For the text-containing cell, return its midpoint in (X, Y) coordinate format. 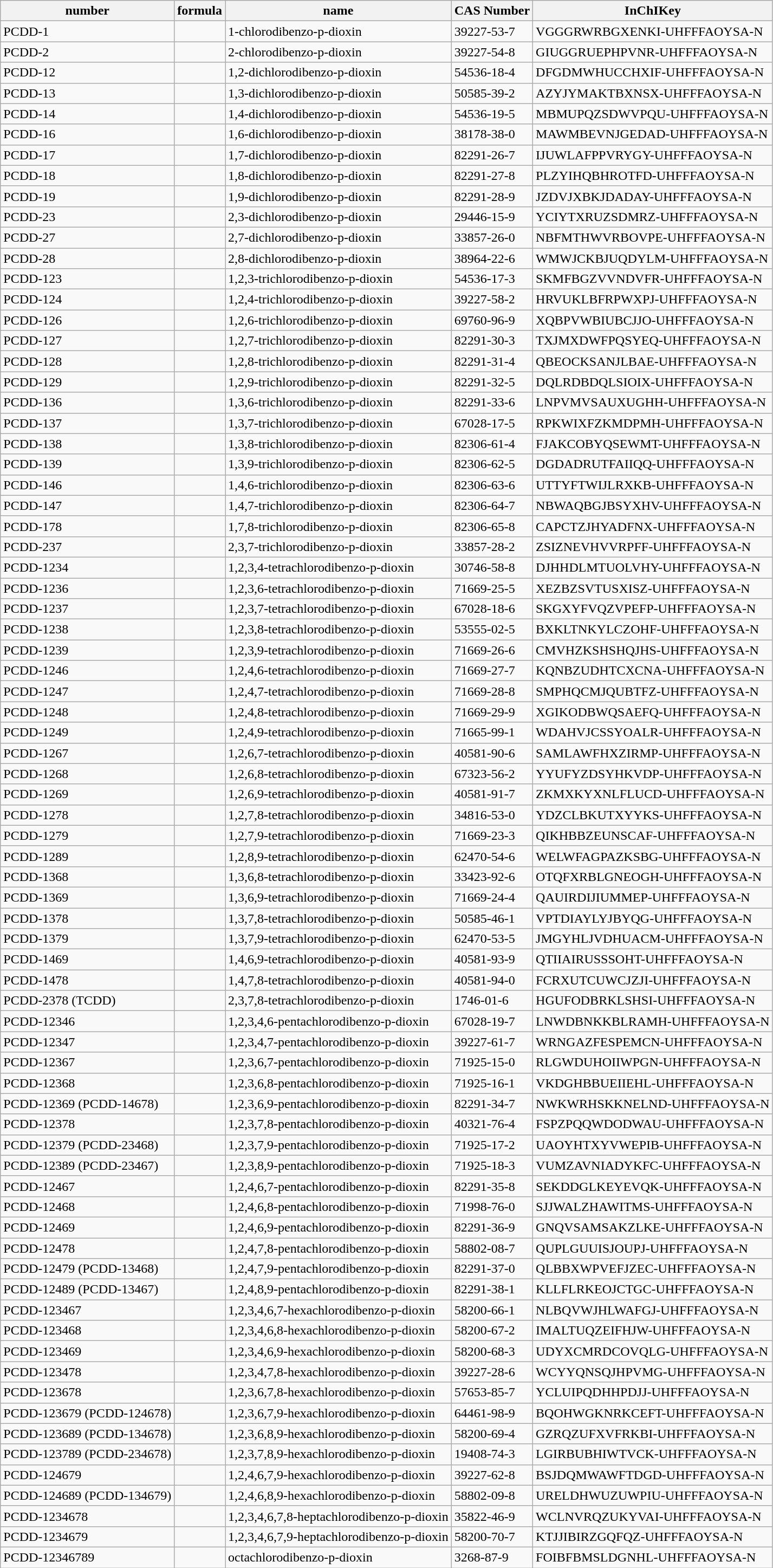
1,2,3,9-tetrachlorodibenzo-p-dioxin (339, 650)
50585-39-2 (492, 93)
71669-24-4 (492, 897)
PCDD-123469 (88, 1351)
HRVUKLBFRPWXPJ-UHFFFAOYSA-N (653, 300)
34816-53-0 (492, 815)
54536-17-3 (492, 279)
KLLFLRKEOJCTGC-UHFFFAOYSA-N (653, 1290)
IMALTUQZEIFHJW-UHFFFAOYSA-N (653, 1331)
1,2,8,9-tetrachlorodibenzo-p-dioxin (339, 856)
82291-30-3 (492, 341)
SAMLAWFHXZIRMP-UHFFFAOYSA-N (653, 753)
octachlorodibenzo-p-dioxin (339, 1557)
IJUWLAFPPVRYGY-UHFFFAOYSA-N (653, 155)
PCDD-12478 (88, 1248)
PCDD-147 (88, 506)
82306-63-6 (492, 485)
1,2,6,7-tetrachlorodibenzo-p-dioxin (339, 753)
VKDGHBBUEIIEHL-UHFFFAOYSA-N (653, 1083)
1,6-dichlorodibenzo-p-dioxin (339, 134)
1,2,6,8-tetrachlorodibenzo-p-dioxin (339, 774)
1,2,3,6,7-pentachlorodibenzo-p-dioxin (339, 1062)
54536-19-5 (492, 114)
LGIRBUBHIWTVCK-UHFFFAOYSA-N (653, 1454)
FOIBFBMSLDGNHL-UHFFFAOYSA-N (653, 1557)
71669-28-8 (492, 691)
PCDD-16 (88, 134)
39227-61-7 (492, 1042)
NBFMTHWVRBOVPE-UHFFFAOYSA-N (653, 237)
QBEOCKSANJLBAE-UHFFFAOYSA-N (653, 361)
39227-54-8 (492, 52)
PCDD-12489 (PCDD-13467) (88, 1290)
PCDD-12 (88, 73)
JMGYHLJVDHUACM-UHFFFAOYSA-N (653, 939)
40321-76-4 (492, 1124)
38178-38-0 (492, 134)
PCDD-27 (88, 237)
XEZBZSVTUSXISZ-UHFFFAOYSA-N (653, 588)
PCDD-1249 (88, 733)
FSPZPQQWDODWAU-UHFFFAOYSA-N (653, 1124)
58200-70-7 (492, 1537)
PCDD-1368 (88, 877)
1,7-dichlorodibenzo-p-dioxin (339, 155)
PCDD-237 (88, 547)
30746-58-8 (492, 567)
2,3,7-trichlorodibenzo-p-dioxin (339, 547)
1,2,3,4,6-pentachlorodibenzo-p-dioxin (339, 1021)
1,2,4,7,9-pentachlorodibenzo-p-dioxin (339, 1269)
WRNGAZFESPEMCN-UHFFFAOYSA-N (653, 1042)
1,2,4,7-tetrachlorodibenzo-p-dioxin (339, 691)
1,2,6,9-tetrachlorodibenzo-p-dioxin (339, 794)
FCRXUTCUWCJZJI-UHFFFAOYSA-N (653, 980)
PCDD-123468 (88, 1331)
54536-18-4 (492, 73)
69760-96-9 (492, 320)
38964-22-6 (492, 258)
PCDD-12379 (PCDD-23468) (88, 1145)
QIKHBBZEUNSCAF-UHFFFAOYSA-N (653, 835)
1,2,3,6,7,9-hexachlorodibenzo-p-dioxin (339, 1413)
33423-92-6 (492, 877)
PCDD-123789 (PCDD-234678) (88, 1454)
40581-91-7 (492, 794)
1,2,4,6,8-pentachlorodibenzo-p-dioxin (339, 1207)
DJHHDLMTUOLVHY-UHFFFAOYSA-N (653, 567)
1,2,3-trichlorodibenzo-p-dioxin (339, 279)
82291-35-8 (492, 1186)
1,2,4,6,7,9-hexachlorodibenzo-p-dioxin (339, 1475)
FJAKCOBYQSEWMT-UHFFFAOYSA-N (653, 444)
NWKWRHSKKNELND-UHFFFAOYSA-N (653, 1104)
50585-46-1 (492, 918)
GIUGGRUEPHPVNR-UHFFFAOYSA-N (653, 52)
UAOYHTXYVWEPIB-UHFFFAOYSA-N (653, 1145)
WMWJCKBJUQDYLM-UHFFFAOYSA-N (653, 258)
PCDD-124689 (PCDD-134679) (88, 1495)
1,2,3,4,7,8-hexachlorodibenzo-p-dioxin (339, 1372)
29446-15-9 (492, 217)
PCDD-1248 (88, 712)
1,4,7,8-tetrachlorodibenzo-p-dioxin (339, 980)
QUPLGUUISJOUPJ-UHFFFAOYSA-N (653, 1248)
1,2,3,6,9-pentachlorodibenzo-p-dioxin (339, 1104)
WCYYQNSQJHPVMG-UHFFFAOYSA-N (653, 1372)
1,3,7,9-tetrachlorodibenzo-p-dioxin (339, 939)
82291-26-7 (492, 155)
PCDD-139 (88, 464)
1,2,3,7,8-pentachlorodibenzo-p-dioxin (339, 1124)
1,3-dichlorodibenzo-p-dioxin (339, 93)
1,2,3,7,9-pentachlorodibenzo-p-dioxin (339, 1145)
1,2,3,4,6,7,9-heptachlorodibenzo-p-dioxin (339, 1537)
82291-33-6 (492, 403)
82306-61-4 (492, 444)
1,2,3,4-tetrachlorodibenzo-p-dioxin (339, 567)
82291-34-7 (492, 1104)
1,2,3,4,6,7,8-heptachlorodibenzo-p-dioxin (339, 1516)
62470-53-5 (492, 939)
58200-66-1 (492, 1310)
PCDD-138 (88, 444)
1,9-dichlorodibenzo-p-dioxin (339, 196)
67028-17-5 (492, 423)
1,2,7-trichlorodibenzo-p-dioxin (339, 341)
number (88, 11)
71669-23-3 (492, 835)
PCDD-1478 (88, 980)
39227-53-7 (492, 31)
1,2,4,6,7-pentachlorodibenzo-p-dioxin (339, 1186)
58802-08-7 (492, 1248)
QAUIRDIJIUMMEP-UHFFFAOYSA-N (653, 897)
PCDD-136 (88, 403)
WELWFAGPAZKSBG-UHFFFAOYSA-N (653, 856)
DFGDMWHUCCHXIF-UHFFFAOYSA-N (653, 73)
57653-85-7 (492, 1392)
DQLRDBDQLSIOIX-UHFFFAOYSA-N (653, 382)
1-chlorodibenzo-p-dioxin (339, 31)
1,2,4,6-tetrachlorodibenzo-p-dioxin (339, 671)
MBMUPQZSDWVPQU-UHFFFAOYSA-N (653, 114)
SMPHQCMJQUBTFZ-UHFFFAOYSA-N (653, 691)
PCDD-12469 (88, 1227)
1,2,6-trichlorodibenzo-p-dioxin (339, 320)
1,2,3,6-tetrachlorodibenzo-p-dioxin (339, 588)
PCDD-12347 (88, 1042)
PCDD-123478 (88, 1372)
33857-26-0 (492, 237)
NBWAQBGJBSYXHV-UHFFFAOYSA-N (653, 506)
35822-46-9 (492, 1516)
PCDD-1269 (88, 794)
NLBQVWJHLWAFGJ-UHFFFAOYSA-N (653, 1310)
PCDD-12468 (88, 1207)
UTTYFTWIJLRXKB-UHFFFAOYSA-N (653, 485)
71925-18-3 (492, 1165)
PCDD-128 (88, 361)
58200-68-3 (492, 1351)
PCDD-13 (88, 93)
1,2,3,7,8,9-hexachlorodibenzo-p-dioxin (339, 1454)
RLGWDUHOIIWPGN-UHFFFAOYSA-N (653, 1062)
1,2,3,4,6,7-hexachlorodibenzo-p-dioxin (339, 1310)
PCDD-12479 (PCDD-13468) (88, 1269)
2,3-dichlorodibenzo-p-dioxin (339, 217)
19408-74-3 (492, 1454)
ZKMXKYXNLFLUCD-UHFFFAOYSA-N (653, 794)
XGIKODBWQSAEFQ-UHFFFAOYSA-N (653, 712)
1,2,3,8,9-pentachlorodibenzo-p-dioxin (339, 1165)
KTJJIBIRZGQFQZ-UHFFFAOYSA-N (653, 1537)
PCDD-1279 (88, 835)
PCDD-178 (88, 526)
82291-32-5 (492, 382)
71669-27-7 (492, 671)
formula (200, 11)
1,3,7-trichlorodibenzo-p-dioxin (339, 423)
1,2,3,6,8,9-hexachlorodibenzo-p-dioxin (339, 1434)
1,2,3,6,8-pentachlorodibenzo-p-dioxin (339, 1083)
PCDD-1 (88, 31)
PCDD-127 (88, 341)
URELDHWUZUWPIU-UHFFFAOYSA-N (653, 1495)
1,2,7,8-tetrachlorodibenzo-p-dioxin (339, 815)
SEKDDGLKEYEVQK-UHFFFAOYSA-N (653, 1186)
XQBPVWBIUBCJJO-UHFFFAOYSA-N (653, 320)
VPTDIAYLYJBYQG-UHFFFAOYSA-N (653, 918)
71669-26-6 (492, 650)
PCDD-18 (88, 176)
PCDD-1239 (88, 650)
PCDD-1236 (88, 588)
1,4,6,9-tetrachlorodibenzo-p-dioxin (339, 960)
58200-69-4 (492, 1434)
1,3,6,9-tetrachlorodibenzo-p-dioxin (339, 897)
RPKWIXFZKMDPMH-UHFFFAOYSA-N (653, 423)
KQNBZUDHTCXCNA-UHFFFAOYSA-N (653, 671)
BQOHWGKNRKCEFT-UHFFFAOYSA-N (653, 1413)
PCDD-12378 (88, 1124)
GNQVSAMSAKZLKE-UHFFFAOYSA-N (653, 1227)
VUMZAVNIADYKFC-UHFFFAOYSA-N (653, 1165)
PCDD-1234679 (88, 1537)
QTIIAIRUSSSOHT-UHFFFAOYSA-N (653, 960)
1,2,3,4,7-pentachlorodibenzo-p-dioxin (339, 1042)
PCDD-1238 (88, 630)
PCDD-137 (88, 423)
71925-17-2 (492, 1145)
1,2,3,8-tetrachlorodibenzo-p-dioxin (339, 630)
2-chlorodibenzo-p-dioxin (339, 52)
OTQFXRBLGNEOGH-UHFFFAOYSA-N (653, 877)
71669-29-9 (492, 712)
VGGGRWRBGXENKI-UHFFFAOYSA-N (653, 31)
2,7-dichlorodibenzo-p-dioxin (339, 237)
DGDADRUTFAIIQQ-UHFFFAOYSA-N (653, 464)
71665-99-1 (492, 733)
40581-90-6 (492, 753)
40581-93-9 (492, 960)
1,2,4,6,9-pentachlorodibenzo-p-dioxin (339, 1227)
82291-37-0 (492, 1269)
PCDD-12367 (88, 1062)
1746-01-6 (492, 1001)
1,2,7,9-tetrachlorodibenzo-p-dioxin (339, 835)
82306-62-5 (492, 464)
1,2,4,8,9-pentachlorodibenzo-p-dioxin (339, 1290)
40581-94-0 (492, 980)
AZYJYMAKTBXNSX-UHFFFAOYSA-N (653, 93)
PCDD-1278 (88, 815)
39227-62-8 (492, 1475)
PCDD-123467 (88, 1310)
WDAHVJCSSYOALR-UHFFFAOYSA-N (653, 733)
WCLNVRQZUKYVAI-UHFFFAOYSA-N (653, 1516)
PCDD-12346 (88, 1021)
1,4,7-trichlorodibenzo-p-dioxin (339, 506)
82291-31-4 (492, 361)
1,4,6-trichlorodibenzo-p-dioxin (339, 485)
LNPVMVSAUXUGHH-UHFFFAOYSA-N (653, 403)
MAWMBEVNJGEDAD-UHFFFAOYSA-N (653, 134)
PCDD-1234678 (88, 1516)
1,2,4,7,8-pentachlorodibenzo-p-dioxin (339, 1248)
1,4-dichlorodibenzo-p-dioxin (339, 114)
SJJWALZHAWITMS-UHFFFAOYSA-N (653, 1207)
PCDD-12368 (88, 1083)
PCDD-1267 (88, 753)
GZRQZUFXVFRKBI-UHFFFAOYSA-N (653, 1434)
1,3,9-trichlorodibenzo-p-dioxin (339, 464)
PCDD-17 (88, 155)
SKGXYFVQZVPEFP-UHFFFAOYSA-N (653, 609)
PCDD-1237 (88, 609)
name (339, 11)
PCDD-1289 (88, 856)
71669-25-5 (492, 588)
PCDD-123 (88, 279)
PCDD-12467 (88, 1186)
82306-65-8 (492, 526)
PCDD-129 (88, 382)
PCDD-123678 (88, 1392)
PCDD-1247 (88, 691)
YCLUIPQDHHPDJJ-UHFFFAOYSA-N (653, 1392)
1,2,9-trichlorodibenzo-p-dioxin (339, 382)
PCDD-1268 (88, 774)
82291-27-8 (492, 176)
1,3,6-trichlorodibenzo-p-dioxin (339, 403)
PCDD-12346789 (88, 1557)
82291-36-9 (492, 1227)
TXJMXDWFPQSYEQ-UHFFFAOYSA-N (653, 341)
BSJDQMWAWFTDGD-UHFFFAOYSA-N (653, 1475)
ZSIZNEVHVVRPFF-UHFFFAOYSA-N (653, 547)
PCDD-146 (88, 485)
1,2-dichlorodibenzo-p-dioxin (339, 73)
62470-54-6 (492, 856)
1,2,4,8-tetrachlorodibenzo-p-dioxin (339, 712)
QLBBXWPVEFJZEC-UHFFFAOYSA-N (653, 1269)
PLZYIHQBHROTFD-UHFFFAOYSA-N (653, 176)
1,2,3,4,6,9-hexachlorodibenzo-p-dioxin (339, 1351)
71925-16-1 (492, 1083)
PCDD-1378 (88, 918)
33857-28-2 (492, 547)
3268-87-9 (492, 1557)
CAS Number (492, 11)
PCDD-28 (88, 258)
PCDD-1234 (88, 567)
58200-67-2 (492, 1331)
PCDD-2 (88, 52)
YDZCLBKUTXYYKS-UHFFFAOYSA-N (653, 815)
BXKLTNKYLCZOHF-UHFFFAOYSA-N (653, 630)
PCDD-2378 (TCDD) (88, 1001)
1,8-dichlorodibenzo-p-dioxin (339, 176)
YCIYTXRUZSDMRZ-UHFFFAOYSA-N (653, 217)
39227-28-6 (492, 1372)
67323-56-2 (492, 774)
67028-19-7 (492, 1021)
71925-15-0 (492, 1062)
CMVHZKSHSHQJHS-UHFFFAOYSA-N (653, 650)
82291-38-1 (492, 1290)
PCDD-123689 (PCDD-134678) (88, 1434)
JZDVJXBKJDADAY-UHFFFAOYSA-N (653, 196)
CAPCTZJHYADFNX-UHFFFAOYSA-N (653, 526)
LNWDBNKKBLRAMH-UHFFFAOYSA-N (653, 1021)
PCDD-12369 (PCDD-14678) (88, 1104)
1,3,6,8-tetrachlorodibenzo-p-dioxin (339, 877)
58802-09-8 (492, 1495)
1,3,7,8-tetrachlorodibenzo-p-dioxin (339, 918)
PCDD-123679 (PCDD-124678) (88, 1413)
1,2,3,7-tetrachlorodibenzo-p-dioxin (339, 609)
64461-98-9 (492, 1413)
67028-18-6 (492, 609)
PCDD-124 (88, 300)
PCDD-1369 (88, 897)
1,2,3,4,6,8-hexachlorodibenzo-p-dioxin (339, 1331)
82291-28-9 (492, 196)
1,2,8-trichlorodibenzo-p-dioxin (339, 361)
UDYXCMRDCOVQLG-UHFFFAOYSA-N (653, 1351)
PCDD-1379 (88, 939)
2,8-dichlorodibenzo-p-dioxin (339, 258)
1,3,8-trichlorodibenzo-p-dioxin (339, 444)
1,2,3,6,7,8-hexachlorodibenzo-p-dioxin (339, 1392)
53555-02-5 (492, 630)
1,7,8-trichlorodibenzo-p-dioxin (339, 526)
PCDD-12389 (PCDD-23467) (88, 1165)
PCDD-1469 (88, 960)
PCDD-19 (88, 196)
PCDD-124679 (88, 1475)
39227-58-2 (492, 300)
PCDD-14 (88, 114)
1,2,4-trichlorodibenzo-p-dioxin (339, 300)
1,2,4,9-tetrachlorodibenzo-p-dioxin (339, 733)
PCDD-126 (88, 320)
1,2,4,6,8,9-hexachlorodibenzo-p-dioxin (339, 1495)
YYUFYZDSYHKVDP-UHFFFAOYSA-N (653, 774)
71998-76-0 (492, 1207)
82306-64-7 (492, 506)
2,3,7,8-tetrachlorodibenzo-p-dioxin (339, 1001)
PCDD-23 (88, 217)
HGUFODBRKLSHSI-UHFFFAOYSA-N (653, 1001)
SKMFBGZVVNDVFR-UHFFFAOYSA-N (653, 279)
InChIKey (653, 11)
PCDD-1246 (88, 671)
